Provide the (X, Y) coordinate of the cell's center where the given text is located.  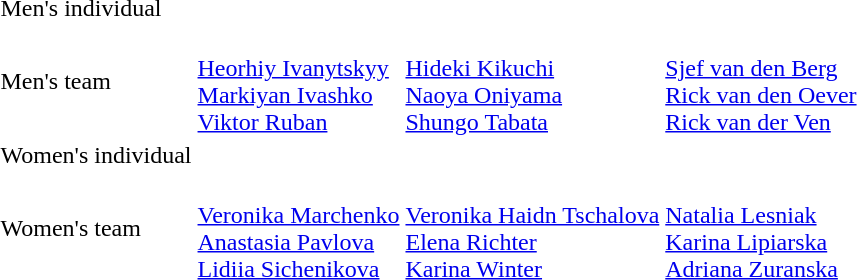
Heorhiy IvanytskyyMarkiyan IvashkoViktor Ruban (298, 82)
Hideki KikuchiNaoya OniyamaShungo Tabata (532, 82)
